Pinpoint the cell where the given text exists, returning its (x, y) midpoint coordinate. 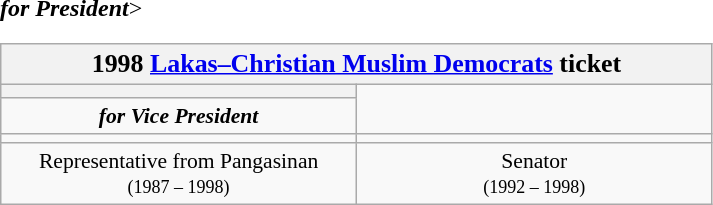
1998 Lakas–Christian Muslim Democrats ticket (356, 64)
Representative from Pangasinan(1987 – 1998) (179, 174)
Senator(1992 – 1998) (534, 174)
for Vice President (179, 116)
